Output the (X, Y) coordinate of the center of the cell containing the given text.  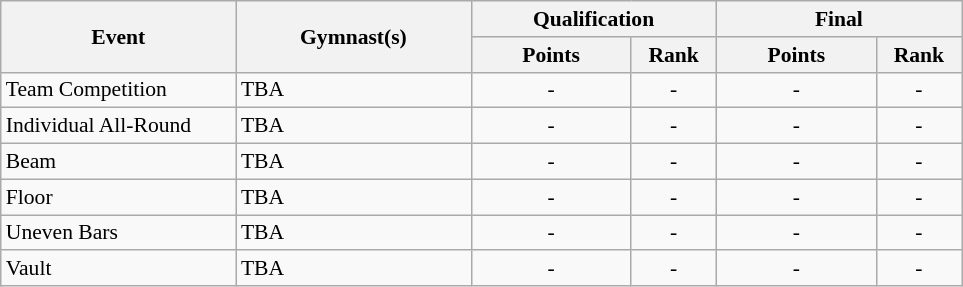
Uneven Bars (118, 233)
Final (838, 19)
Floor (118, 197)
Vault (118, 269)
Qualification (594, 19)
Individual All-Round (118, 126)
Gymnast(s) (354, 36)
Team Competition (118, 90)
Beam (118, 162)
Event (118, 36)
